For the text-containing cell, return its midpoint in (x, y) coordinate format. 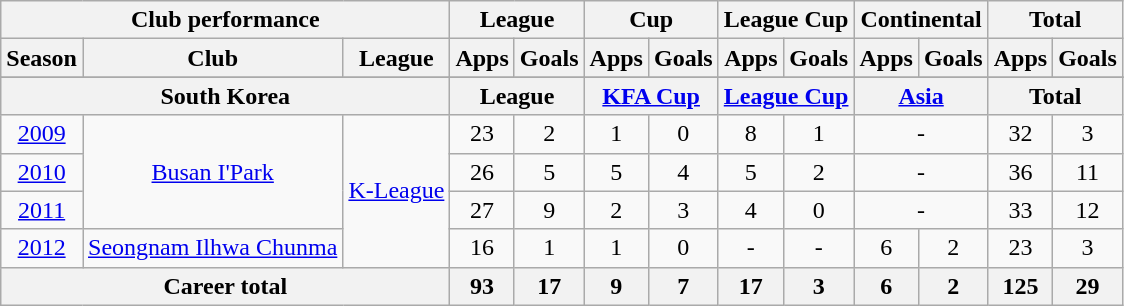
16 (482, 248)
12 (1088, 210)
29 (1088, 286)
K-League (396, 191)
11 (1088, 172)
8 (750, 134)
32 (1020, 134)
KFA Cup (651, 96)
South Korea (226, 96)
Busan I'Park (212, 172)
93 (482, 286)
Club (212, 58)
Club performance (226, 20)
2012 (42, 248)
27 (482, 210)
26 (482, 172)
7 (683, 286)
Asia (921, 96)
2010 (42, 172)
2009 (42, 134)
Career total (226, 286)
Seongnam Ilhwa Chunma (212, 248)
Season (42, 58)
36 (1020, 172)
2011 (42, 210)
125 (1020, 286)
33 (1020, 210)
Cup (651, 20)
Continental (921, 20)
